Detect which cell encompasses the target text, then output its (x, y) center coordinate. 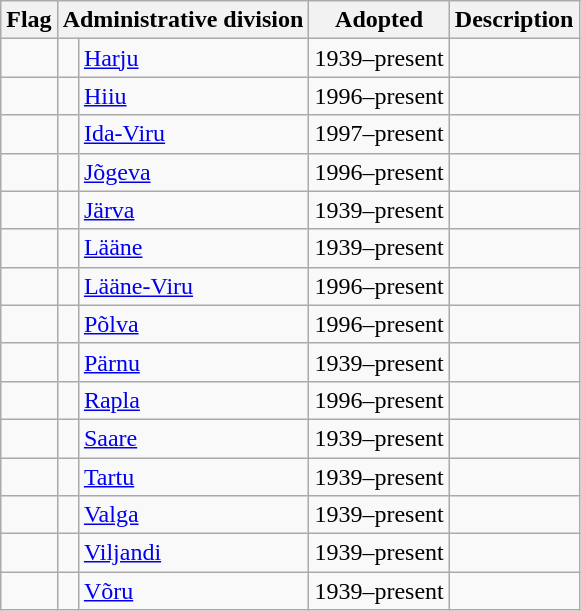
Saare (194, 438)
Hiiu (194, 96)
Jõgeva (194, 172)
Järva (194, 210)
Flag (29, 20)
Pärnu (194, 362)
Lääne (194, 248)
Viljandi (194, 553)
Administrative division (183, 20)
1997–present (379, 134)
Valga (194, 515)
Harju (194, 58)
Description (514, 20)
Tartu (194, 477)
Võru (194, 591)
Adopted (379, 20)
Rapla (194, 400)
Põlva (194, 324)
Ida-Viru (194, 134)
Lääne-Viru (194, 286)
